Identify which cell holds the provided text, then report its [X, Y] central coordinate. 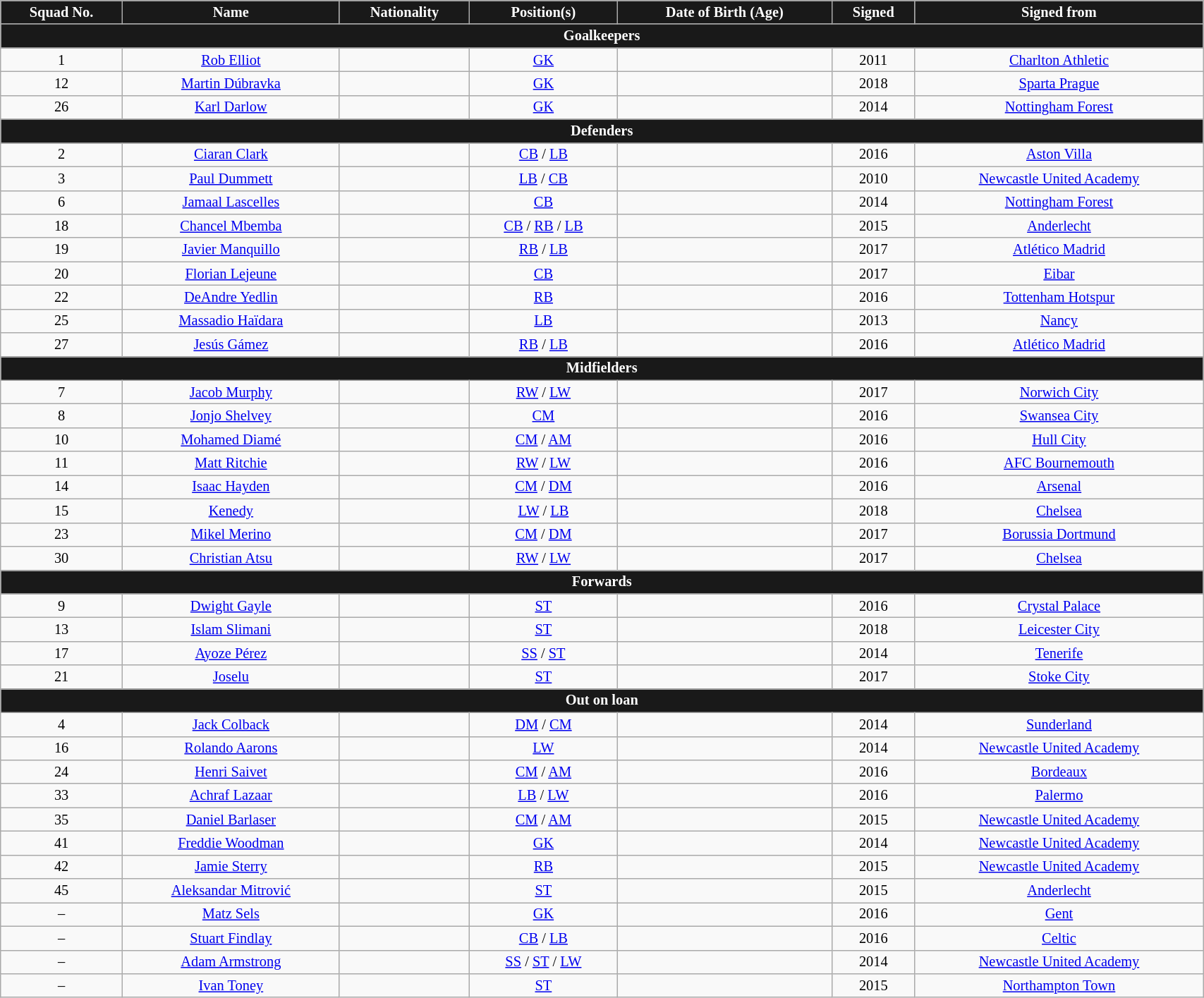
Rolando Aarons [231, 748]
Isaac Hayden [231, 487]
17 [62, 653]
30 [62, 558]
21 [62, 677]
Sparta Prague [1059, 83]
Eibar [1059, 274]
12 [62, 83]
Jacob Murphy [231, 392]
Bordeaux [1059, 772]
42 [62, 867]
Aston Villa [1059, 154]
Charlton Athletic [1059, 60]
Dwight Gayle [231, 606]
Swansea City [1059, 415]
Ayoze Pérez [231, 653]
Matz Sels [231, 914]
Name [231, 12]
Defenders [602, 131]
Date of Birth (Age) [724, 12]
6 [62, 202]
19 [62, 250]
Paul Dummett [231, 178]
Sunderland [1059, 724]
Javier Manquillo [231, 250]
LB / LW [544, 796]
3 [62, 178]
Borussia Dortmund [1059, 535]
11 [62, 463]
Celtic [1059, 938]
Chancel Mbemba [231, 226]
Ciaran Clark [231, 154]
14 [62, 487]
Squad No. [62, 12]
SS / ST / LW [544, 962]
Palermo [1059, 796]
15 [62, 511]
Karl Darlow [231, 107]
Leicester City [1059, 629]
20 [62, 274]
7 [62, 392]
Signed from [1059, 12]
Ivan Toney [231, 985]
Signed [873, 12]
Position(s) [544, 12]
33 [62, 796]
Freddie Woodman [231, 843]
8 [62, 415]
Mikel Merino [231, 535]
2010 [873, 178]
Gent [1059, 914]
13 [62, 629]
Out on loan [602, 700]
Aleksandar Mitrović [231, 891]
Nationality [404, 12]
9 [62, 606]
22 [62, 297]
Jack Colback [231, 724]
CM [544, 415]
Florian Lejeune [231, 274]
4 [62, 724]
Hull City [1059, 439]
Forwards [602, 582]
Islam Slimani [231, 629]
2013 [873, 321]
Stuart Findlay [231, 938]
DM / CM [544, 724]
Tottenham Hotspur [1059, 297]
Martin Dúbravka [231, 83]
2 [62, 154]
Midfielders [602, 368]
Goalkeepers [602, 36]
27 [62, 345]
Norwich City [1059, 392]
Crystal Palace [1059, 606]
Jamaal Lascelles [231, 202]
23 [62, 535]
Jonjo Shelvey [231, 415]
45 [62, 891]
Stoke City [1059, 677]
Massadio Haïdara [231, 321]
18 [62, 226]
2011 [873, 60]
16 [62, 748]
LW [544, 748]
Christian Atsu [231, 558]
Matt Ritchie [231, 463]
35 [62, 820]
41 [62, 843]
Tenerife [1059, 653]
Henri Saivet [231, 772]
Jesús Gámez [231, 345]
Kenedy [231, 511]
Achraf Lazaar [231, 796]
DeAndre Yedlin [231, 297]
Rob Elliot [231, 60]
CB / RB / LB [544, 226]
AFC Bournemouth [1059, 463]
26 [62, 107]
LB [544, 321]
LB / CB [544, 178]
25 [62, 321]
Adam Armstrong [231, 962]
Arsenal [1059, 487]
Nancy [1059, 321]
Northampton Town [1059, 985]
Joselu [231, 677]
1 [62, 60]
24 [62, 772]
SS / ST [544, 653]
Daniel Barlaser [231, 820]
10 [62, 439]
LW / LB [544, 511]
Jamie Sterry [231, 867]
Mohamed Diamé [231, 439]
